Identify which cell holds the provided text, then report its [X, Y] central coordinate. 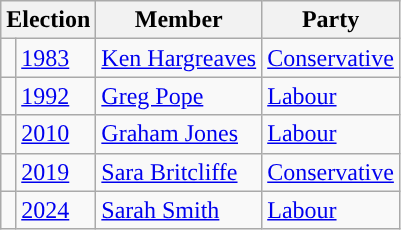
2010 [56, 134]
1992 [56, 96]
Greg Pope [179, 96]
Party [331, 20]
Ken Hargreaves [179, 58]
1983 [56, 58]
Election [48, 20]
Sara Britcliffe [179, 172]
Graham Jones [179, 134]
Sarah Smith [179, 210]
2024 [56, 210]
Member [179, 20]
2019 [56, 172]
